Return (x, y) of the center of cell containing provided text 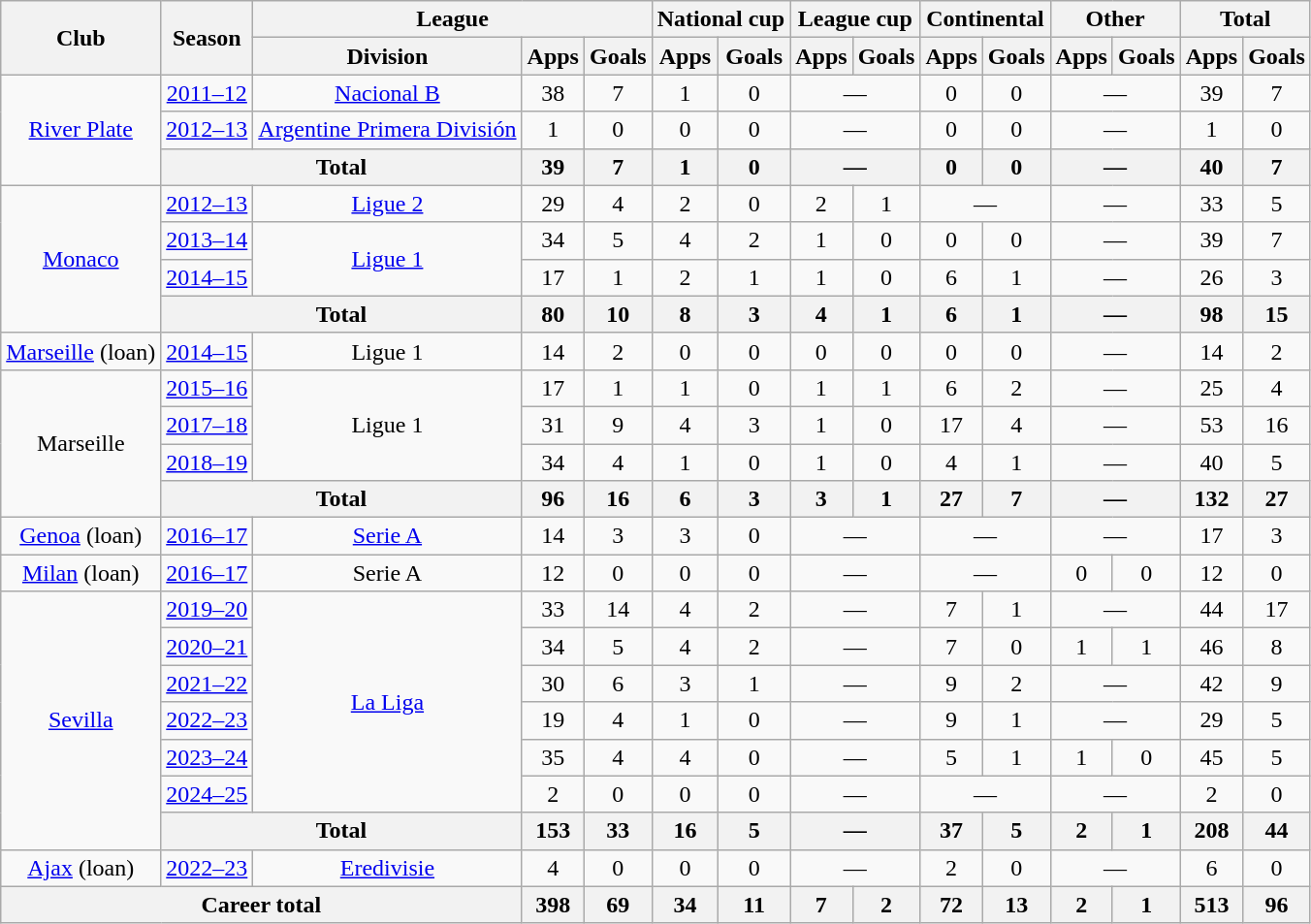
31 (553, 425)
Eredivisie (388, 868)
2024–25 (208, 794)
513 (1211, 905)
153 (553, 831)
Marseille (loan) (81, 351)
2011–12 (208, 93)
Continental (985, 19)
132 (1211, 499)
Genoa (loan) (81, 536)
2018–19 (208, 462)
Division (388, 56)
La Liga (388, 702)
Other (1115, 19)
398 (553, 905)
208 (1211, 831)
Milan (loan) (81, 573)
35 (553, 757)
National cup (720, 19)
53 (1211, 425)
Marseille (81, 443)
Ajax (loan) (81, 868)
Career total (262, 905)
Sevilla (81, 720)
72 (951, 905)
2013–14 (208, 240)
80 (553, 314)
2023–24 (208, 757)
League (452, 19)
45 (1211, 757)
2017–18 (208, 425)
37 (951, 831)
25 (1211, 388)
98 (1211, 314)
26 (1211, 277)
River Plate (81, 130)
46 (1211, 647)
Ligue 2 (388, 204)
Club (81, 38)
19 (553, 720)
League cup (855, 19)
69 (618, 905)
2021–22 (208, 684)
42 (1211, 684)
2020–21 (208, 647)
Nacional B (388, 93)
Argentine Primera División (388, 130)
15 (1277, 314)
13 (1016, 905)
10 (618, 314)
11 (754, 905)
38 (553, 93)
Monaco (81, 259)
2015–16 (208, 388)
2019–20 (208, 610)
30 (553, 684)
Season (208, 38)
